For the text-containing cell, return its midpoint in [x, y] coordinate format. 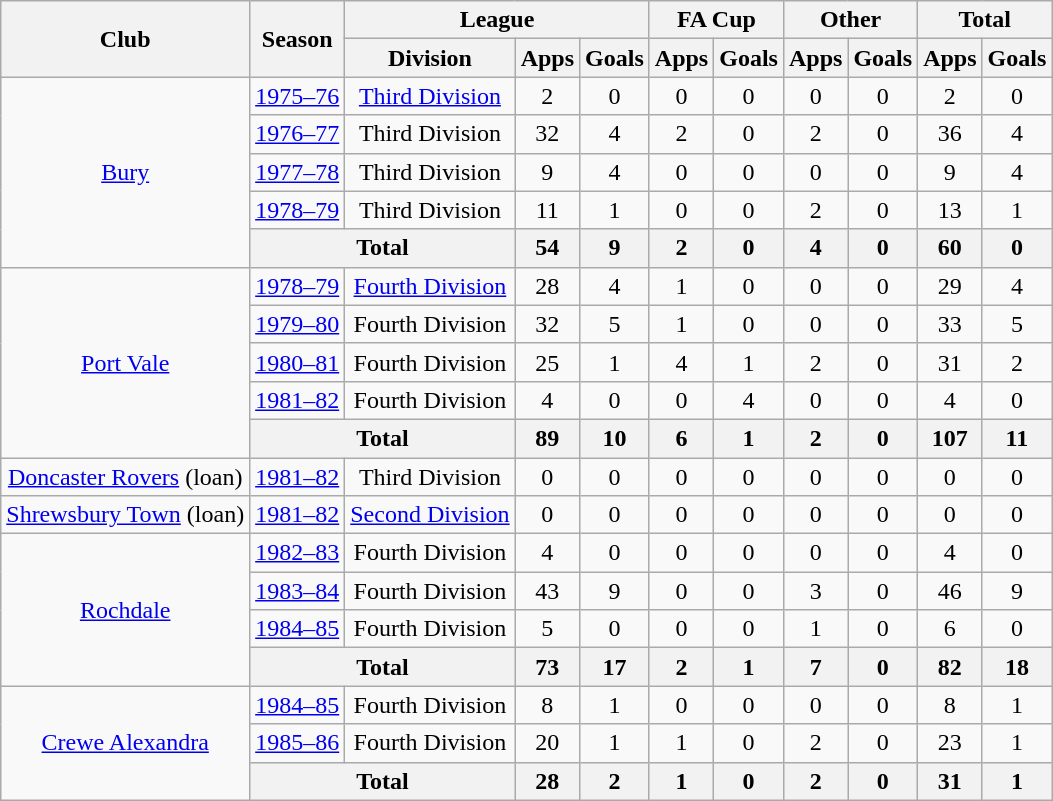
13 [950, 210]
1976–77 [298, 134]
3 [815, 591]
Second Division [430, 515]
23 [950, 743]
Other [850, 20]
10 [615, 438]
1983–84 [298, 591]
1982–83 [298, 553]
League [498, 20]
Shrewsbury Town (loan) [126, 515]
33 [950, 324]
7 [815, 667]
60 [950, 248]
Rochdale [126, 610]
Port Vale [126, 362]
25 [547, 362]
Bury [126, 172]
18 [1017, 667]
17 [615, 667]
46 [950, 591]
FA Cup [716, 20]
107 [950, 438]
1985–86 [298, 743]
1980–81 [298, 362]
Doncaster Rovers (loan) [126, 477]
1975–76 [298, 96]
82 [950, 667]
Season [298, 39]
54 [547, 248]
1979–80 [298, 324]
29 [950, 286]
Crewe Alexandra [126, 743]
20 [547, 743]
Division [430, 58]
89 [547, 438]
43 [547, 591]
1977–78 [298, 172]
73 [547, 667]
36 [950, 134]
Club [126, 39]
